Determine the (X, Y) coordinate at the center of the cell enclosing the given text.  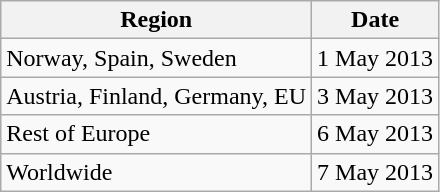
1 May 2013 (376, 58)
Norway, Spain, Sweden (156, 58)
7 May 2013 (376, 172)
Rest of Europe (156, 134)
Austria, Finland, Germany, EU (156, 96)
3 May 2013 (376, 96)
Date (376, 20)
Worldwide (156, 172)
6 May 2013 (376, 134)
Region (156, 20)
